Detect which cell encompasses the target text, then output its (X, Y) center coordinate. 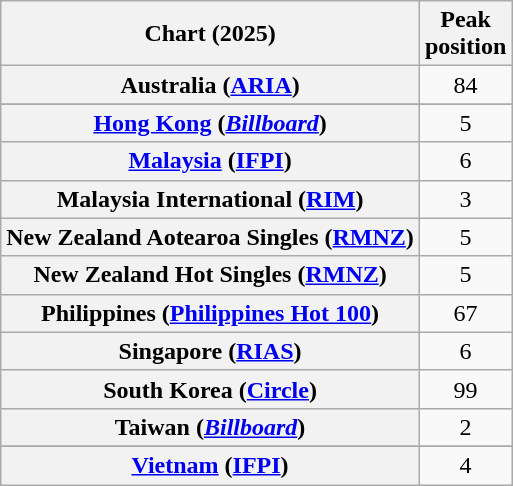
Peakposition (465, 34)
4 (465, 465)
Vietnam (IFPI) (210, 465)
2 (465, 427)
Australia (ARIA) (210, 85)
Malaysia (IFPI) (210, 161)
3 (465, 199)
Malaysia International (RIM) (210, 199)
New Zealand Aotearoa Singles (RMNZ) (210, 237)
Philippines (Philippines Hot 100) (210, 313)
Hong Kong (Billboard) (210, 123)
Singapore (RIAS) (210, 351)
South Korea (Circle) (210, 389)
99 (465, 389)
Taiwan (Billboard) (210, 427)
67 (465, 313)
New Zealand Hot Singles (RMNZ) (210, 275)
Chart (2025) (210, 34)
84 (465, 85)
